Identify which cell holds the provided text, then report its [X, Y] central coordinate. 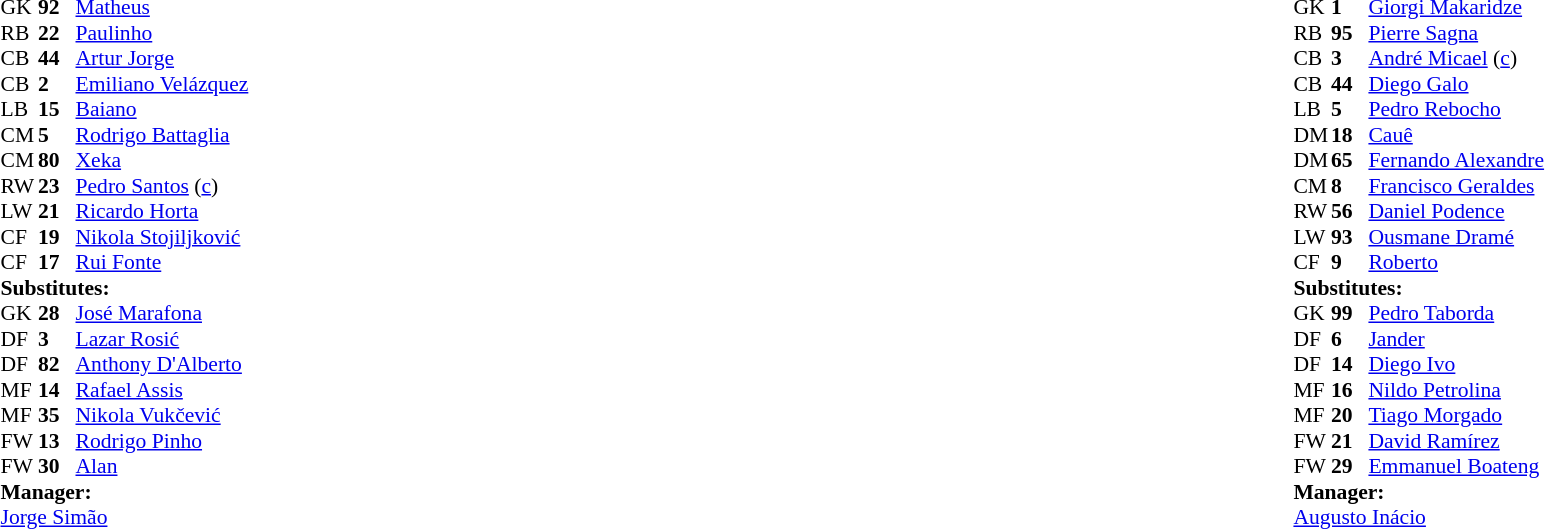
Baiano [162, 109]
Diego Ivo [1456, 365]
Daniel Podence [1456, 211]
82 [57, 365]
65 [1350, 161]
8 [1350, 186]
23 [57, 186]
Emmanuel Boateng [1456, 467]
Jander [1456, 339]
Ousmane Dramé [1456, 237]
Rodrigo Pinho [162, 441]
9 [1350, 263]
28 [57, 313]
Ricardo Horta [162, 211]
29 [1350, 467]
35 [57, 415]
19 [57, 237]
Emiliano Velázquez [162, 84]
Tiago Morgado [1456, 415]
Rafael Assis [162, 390]
13 [57, 441]
56 [1350, 211]
Alan [162, 467]
Paulinho [162, 33]
18 [1350, 135]
6 [1350, 339]
30 [57, 467]
99 [1350, 313]
Nikola Stojiljković [162, 237]
Pedro Taborda [1456, 313]
Francisco Geraldes [1456, 186]
95 [1350, 33]
80 [57, 161]
16 [1350, 390]
Roberto [1456, 263]
Anthony D'Alberto [162, 365]
2 [57, 84]
Pierre Sagna [1456, 33]
Nildo Petrolina [1456, 390]
93 [1350, 237]
David Ramírez [1456, 441]
Artur Jorge [162, 59]
Rodrigo Battaglia [162, 135]
22 [57, 33]
Pedro Rebocho [1456, 109]
José Marafona [162, 313]
20 [1350, 415]
Fernando Alexandre [1456, 161]
Xeka [162, 161]
Nikola Vukčević [162, 415]
Diego Galo [1456, 84]
Lazar Rosić [162, 339]
Cauê [1456, 135]
15 [57, 109]
André Micael (c) [1456, 59]
Rui Fonte [162, 263]
17 [57, 263]
Pedro Santos (c) [162, 186]
